Determine the (x, y) coordinate at the center of the cell enclosing the given text.  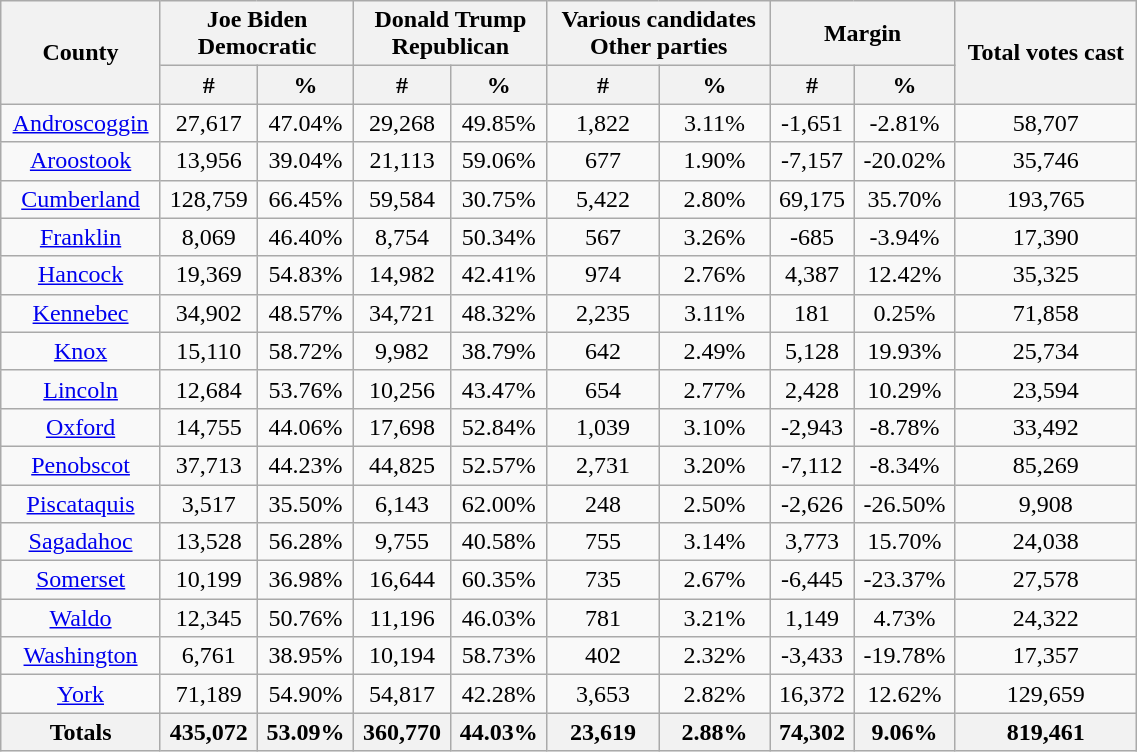
48.32% (498, 313)
35.70% (904, 199)
402 (603, 656)
Somerset (81, 580)
37,713 (208, 465)
59,584 (402, 199)
755 (603, 542)
3.20% (715, 465)
3,517 (208, 503)
819,461 (1046, 732)
Joe BidenDemocratic (256, 34)
-3,433 (812, 656)
59.06% (498, 161)
2,235 (603, 313)
Various candidatesOther parties (658, 34)
-7,112 (812, 465)
13,956 (208, 161)
-2,943 (812, 427)
Piscataquis (81, 503)
44.06% (306, 427)
23,619 (603, 732)
3.26% (715, 237)
13,528 (208, 542)
-8.78% (904, 427)
46.03% (498, 618)
-8.34% (904, 465)
Penobscot (81, 465)
54.83% (306, 275)
Knox (81, 351)
County (81, 52)
34,721 (402, 313)
Franklin (81, 237)
23,594 (1046, 389)
4.73% (904, 618)
53.76% (306, 389)
-2.81% (904, 123)
50.34% (498, 237)
Total votes cast (1046, 52)
-23.37% (904, 580)
44.23% (306, 465)
19.93% (904, 351)
25,734 (1046, 351)
8,754 (402, 237)
44.03% (498, 732)
9,908 (1046, 503)
4,387 (812, 275)
-6,445 (812, 580)
35,746 (1046, 161)
24,322 (1046, 618)
46.40% (306, 237)
85,269 (1046, 465)
10.29% (904, 389)
3.10% (715, 427)
2.82% (715, 694)
2.80% (715, 199)
14,755 (208, 427)
2.50% (715, 503)
1,822 (603, 123)
27,578 (1046, 580)
50.76% (306, 618)
3,773 (812, 542)
360,770 (402, 732)
Hancock (81, 275)
56.28% (306, 542)
3.14% (715, 542)
35.50% (306, 503)
2.67% (715, 580)
3,653 (603, 694)
-3.94% (904, 237)
-7,157 (812, 161)
677 (603, 161)
54,817 (402, 694)
74,302 (812, 732)
24,038 (1046, 542)
30.75% (498, 199)
Cumberland (81, 199)
12,345 (208, 618)
21,113 (402, 161)
40.58% (498, 542)
48.57% (306, 313)
Aroostook (81, 161)
38.79% (498, 351)
14,982 (402, 275)
2.49% (715, 351)
-20.02% (904, 161)
29,268 (402, 123)
Washington (81, 656)
248 (603, 503)
71,858 (1046, 313)
567 (603, 237)
9,982 (402, 351)
781 (603, 618)
York (81, 694)
128,759 (208, 199)
44,825 (402, 465)
35,325 (1046, 275)
39.04% (306, 161)
Lincoln (81, 389)
60.35% (498, 580)
58.72% (306, 351)
2.88% (715, 732)
-685 (812, 237)
2,428 (812, 389)
71,189 (208, 694)
654 (603, 389)
66.45% (306, 199)
1.90% (715, 161)
16,372 (812, 694)
27,617 (208, 123)
15,110 (208, 351)
974 (603, 275)
16,644 (402, 580)
-26.50% (904, 503)
12.42% (904, 275)
0.25% (904, 313)
Oxford (81, 427)
Margin (862, 34)
43.47% (498, 389)
Donald TrumpRepublican (450, 34)
193,765 (1046, 199)
34,902 (208, 313)
9,755 (402, 542)
Waldo (81, 618)
2.32% (715, 656)
52.84% (498, 427)
6,761 (208, 656)
11,196 (402, 618)
181 (812, 313)
49.85% (498, 123)
53.09% (306, 732)
58,707 (1046, 123)
9.06% (904, 732)
10,194 (402, 656)
36.98% (306, 580)
10,256 (402, 389)
Totals (81, 732)
47.04% (306, 123)
17,357 (1046, 656)
1,149 (812, 618)
435,072 (208, 732)
58.73% (498, 656)
1,039 (603, 427)
Kennebec (81, 313)
6,143 (402, 503)
Androscoggin (81, 123)
62.00% (498, 503)
15.70% (904, 542)
52.57% (498, 465)
2.77% (715, 389)
8,069 (208, 237)
69,175 (812, 199)
33,492 (1046, 427)
3.21% (715, 618)
42.41% (498, 275)
-1,651 (812, 123)
2.76% (715, 275)
54.90% (306, 694)
Sagadahoc (81, 542)
12.62% (904, 694)
5,128 (812, 351)
42.28% (498, 694)
10,199 (208, 580)
-2,626 (812, 503)
12,684 (208, 389)
129,659 (1046, 694)
5,422 (603, 199)
19,369 (208, 275)
-19.78% (904, 656)
735 (603, 580)
2,731 (603, 465)
17,698 (402, 427)
17,390 (1046, 237)
642 (603, 351)
38.95% (306, 656)
